Extract the (X, Y) coordinate from the center of the cell holding the provided text.  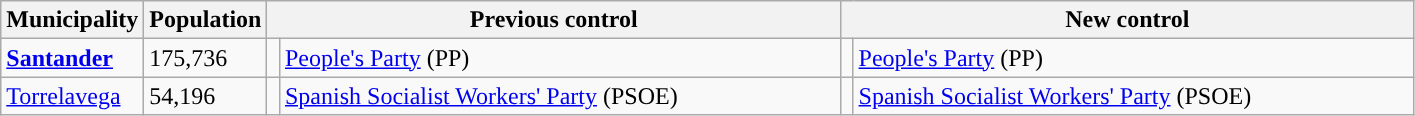
New control (1127, 20)
Population (206, 20)
175,736 (206, 58)
Previous control (554, 20)
Torrelavega (72, 96)
Santander (72, 58)
Municipality (72, 20)
54,196 (206, 96)
